From the cell containing the given text, extract its center point as [X, Y] coordinate. 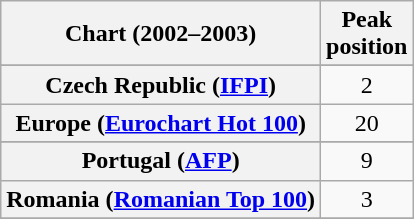
2 [367, 85]
3 [367, 199]
9 [367, 161]
20 [367, 123]
Romania (Romanian Top 100) [161, 199]
Portugal (AFP) [161, 161]
Chart (2002–2003) [161, 34]
Czech Republic (IFPI) [161, 85]
Europe (Eurochart Hot 100) [161, 123]
Peakposition [367, 34]
